Find where the given text appears and provide that cell's center as (x, y) coordinate. 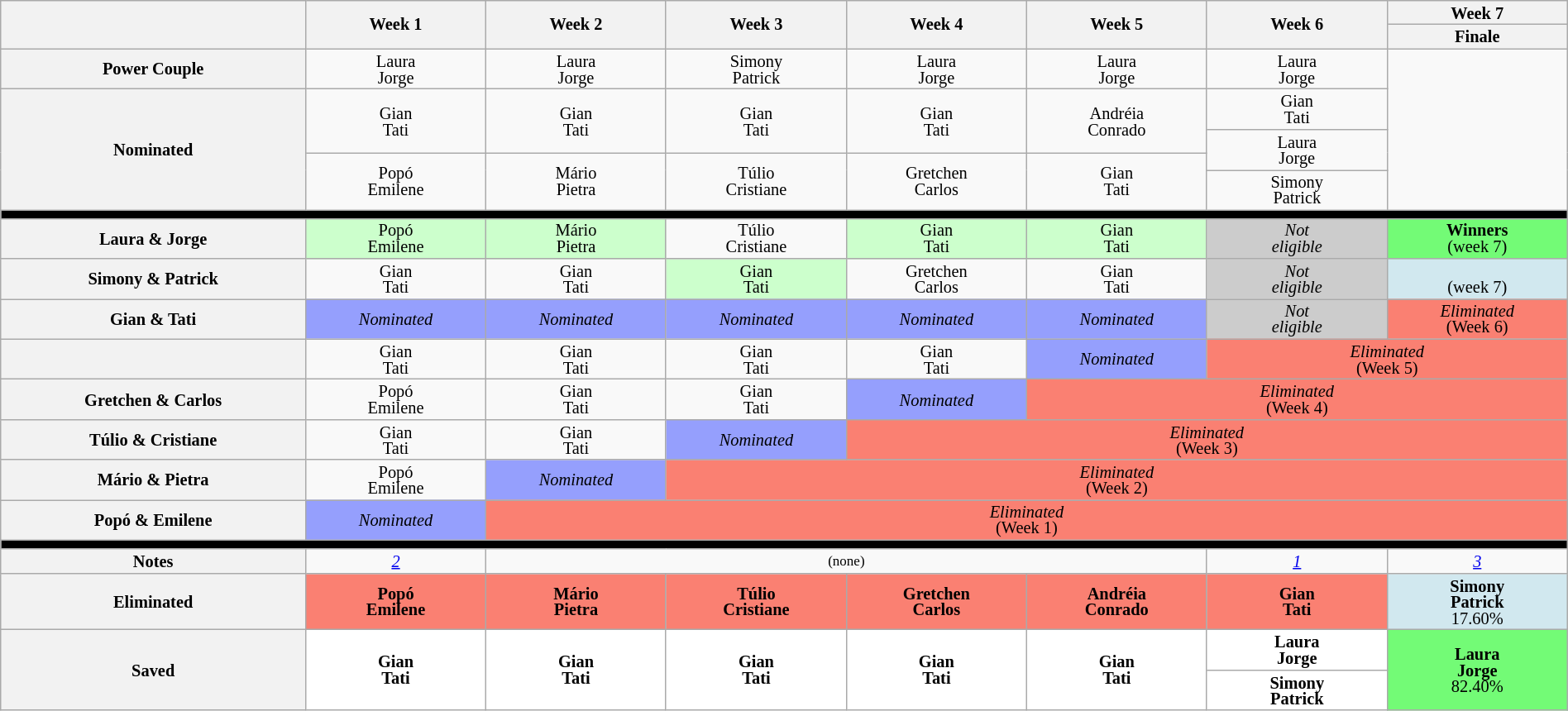
Eliminated(Week 6) (1477, 319)
Notes (154, 561)
(none) (847, 561)
Laura & Jorge (154, 238)
Week 3 (756, 24)
(week 7) (1477, 278)
Week 5 (1116, 24)
SimonyPatrick17.60% (1477, 601)
Eliminated(Week 3) (1207, 440)
Eliminated (154, 601)
Saved (154, 670)
Simony & Patrick (154, 278)
Gretchen & Carlos (154, 398)
Week 6 (1297, 24)
Eliminated(Week 4) (1297, 398)
3 (1477, 561)
Popó & Emilene (154, 519)
Week 1 (396, 24)
Week 7 (1477, 12)
Winners(week 7) (1477, 238)
1 (1297, 561)
Week 2 (576, 24)
Túlio & Cristiane (154, 440)
2 (396, 561)
Gian & Tati (154, 319)
Eliminated(Week 2) (1116, 480)
LauraJorge82.40% (1477, 670)
Mário & Pietra (154, 480)
Eliminated(Week 1) (1027, 519)
Finale (1477, 36)
Power Couple (154, 69)
Eliminated(Week 5) (1387, 359)
Week 4 (936, 24)
